Extract the [X, Y] coordinate from the center of the cell holding the provided text.  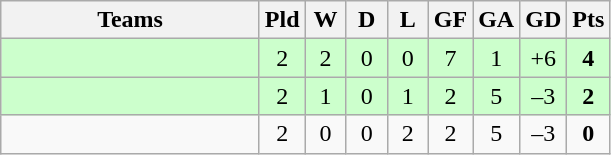
W [326, 20]
7 [450, 58]
4 [588, 58]
Teams [130, 20]
+6 [544, 58]
GA [496, 20]
GD [544, 20]
D [366, 20]
Pts [588, 20]
Pld [282, 20]
GF [450, 20]
L [408, 20]
